Scan for the cell matching the given text and deliver its (x, y) coordinate at center. 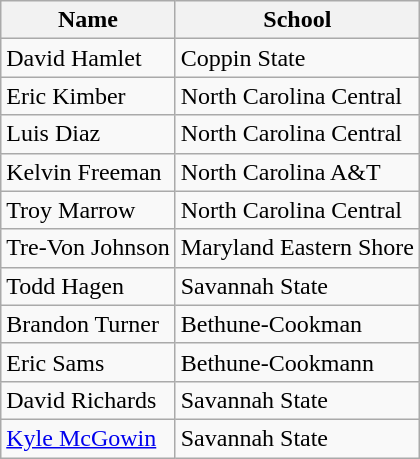
David Richards (88, 400)
Eric Sams (88, 362)
Kyle McGowin (88, 438)
Troy Marrow (88, 210)
Tre-Von Johnson (88, 248)
Bethune-Cookmann (297, 362)
Eric Kimber (88, 96)
David Hamlet (88, 58)
Coppin State (297, 58)
North Carolina A&T (297, 172)
Maryland Eastern Shore (297, 248)
Brandon Turner (88, 324)
Luis Diaz (88, 134)
Bethune-Cookman (297, 324)
Name (88, 20)
Todd Hagen (88, 286)
School (297, 20)
Kelvin Freeman (88, 172)
